From the cell containing the given text, extract its center point as [X, Y] coordinate. 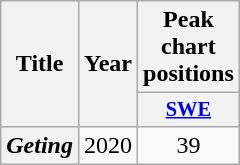
Geting [40, 145]
39 [189, 145]
Title [40, 64]
2020 [108, 145]
SWE [189, 110]
Peak chart positions [189, 47]
Year [108, 64]
